Find where the given text appears and provide that cell's center as (X, Y) coordinate. 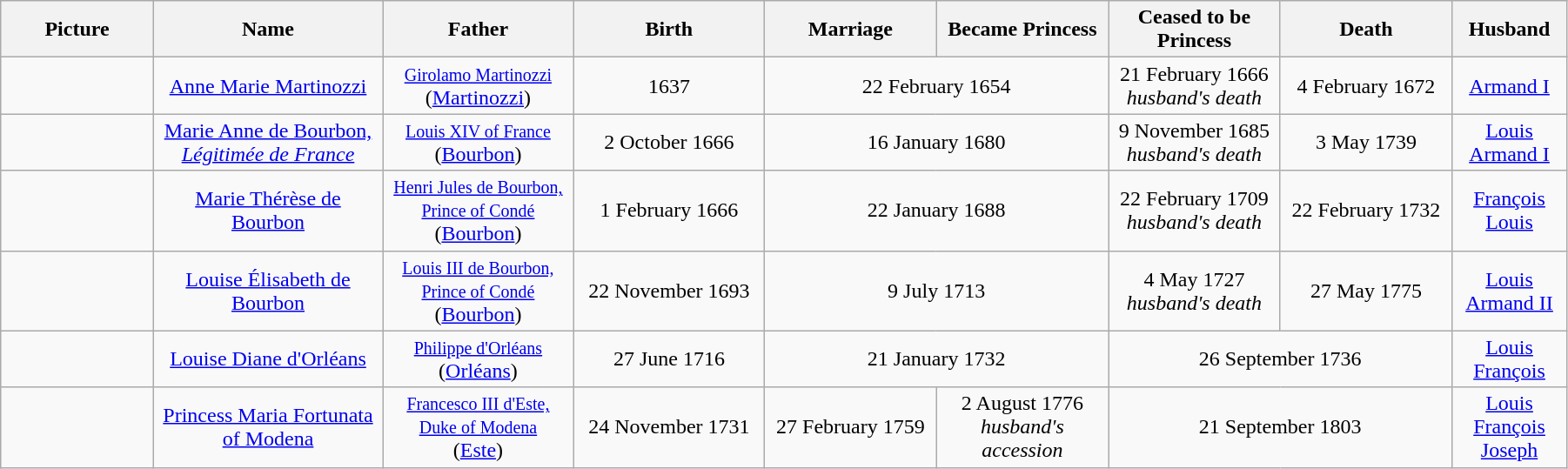
1637 (668, 85)
Louis François Joseph (1510, 427)
26 September 1736 (1281, 358)
Marriage (851, 30)
2 August 1776husband's accession (1022, 427)
27 February 1759 (851, 427)
Marie Anne de Bourbon, Légitimée de France (268, 143)
24 November 1731 (668, 427)
4 May 1727husband's death (1195, 291)
16 January 1680 (936, 143)
Francesco III d'Este, Duke of Modena (Este) (479, 427)
21 February 1666husband's death (1195, 85)
1 February 1666 (668, 211)
Louis III de Bourbon, Prince of Condé (Bourbon) (479, 291)
9 November 1685husband's death (1195, 143)
Marie Thérèse de Bourbon (268, 211)
Husband (1510, 30)
9 July 1713 (936, 291)
Name (268, 30)
Armand I (1510, 85)
4 February 1672 (1366, 85)
Anne Marie Martinozzi (268, 85)
Princess Maria Fortunata of Modena (268, 427)
Picture (77, 30)
François Louis (1510, 211)
Louise Élisabeth de Bourbon (268, 291)
27 June 1716 (668, 358)
22 January 1688 (936, 211)
22 November 1693 (668, 291)
27 May 1775 (1366, 291)
Death (1366, 30)
Philippe d'Orléans (Orléans) (479, 358)
Birth (668, 30)
Ceased to be Princess (1195, 30)
21 January 1732 (936, 358)
Henri Jules de Bourbon, Prince of Condé (Bourbon) (479, 211)
22 February 1654 (936, 85)
21 September 1803 (1281, 427)
22 February 1732 (1366, 211)
Became Princess (1022, 30)
Louis XIV of France (Bourbon) (479, 143)
Louis François (1510, 358)
Louis Armand II (1510, 291)
2 October 1666 (668, 143)
Girolamo Martinozzi (Martinozzi) (479, 85)
Louis Armand I (1510, 143)
Father (479, 30)
3 May 1739 (1366, 143)
22 February 1709husband's death (1195, 211)
Louise Diane d'Orléans (268, 358)
